Determine the (x, y) coordinate at the center of the cell enclosing the given text.  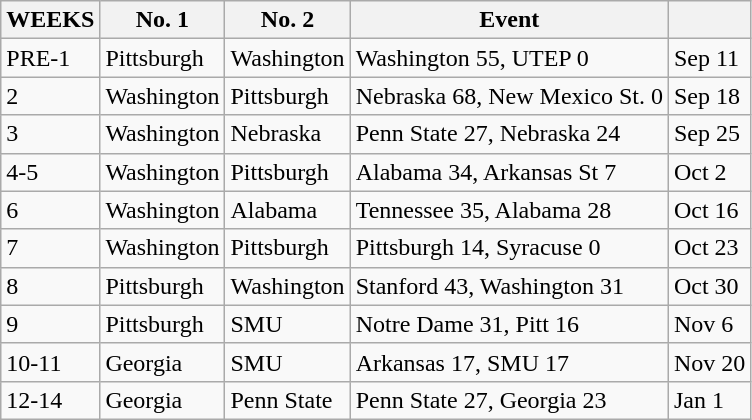
Alabama (288, 210)
Nebraska 68, New Mexico St. 0 (509, 96)
2 (50, 96)
Sep 11 (709, 58)
9 (50, 324)
Penn State 27, Nebraska 24 (509, 134)
Event (509, 20)
Oct 23 (709, 248)
Jan 1 (709, 400)
Oct 30 (709, 286)
Tennessee 35, Alabama 28 (509, 210)
Notre Dame 31, Pitt 16 (509, 324)
Sep 18 (709, 96)
Nov 6 (709, 324)
Stanford 43, Washington 31 (509, 286)
Arkansas 17, SMU 17 (509, 362)
PRE-1 (50, 58)
WEEKS (50, 20)
Washington 55, UTEP 0 (509, 58)
No. 2 (288, 20)
Nebraska (288, 134)
4-5 (50, 172)
12-14 (50, 400)
8 (50, 286)
Alabama 34, Arkansas St 7 (509, 172)
Nov 20 (709, 362)
Oct 16 (709, 210)
Penn State 27, Georgia 23 (509, 400)
Pittsburgh 14, Syracuse 0 (509, 248)
6 (50, 210)
Sep 25 (709, 134)
7 (50, 248)
10-11 (50, 362)
Penn State (288, 400)
No. 1 (162, 20)
3 (50, 134)
Oct 2 (709, 172)
